Capture the cell that displays the provided text and extract its [x, y] central coordinate. 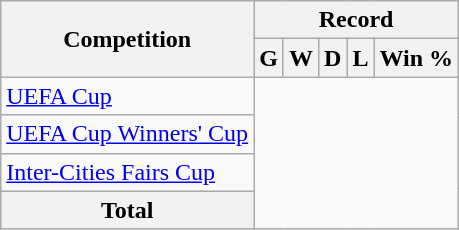
W [300, 58]
Win % [416, 58]
L [360, 58]
Total [128, 210]
Record [356, 20]
UEFA Cup Winners' Cup [128, 134]
G [269, 58]
D [332, 58]
UEFA Cup [128, 96]
Competition [128, 39]
Inter-Cities Fairs Cup [128, 172]
